For the text-containing cell, return its midpoint in (x, y) coordinate format. 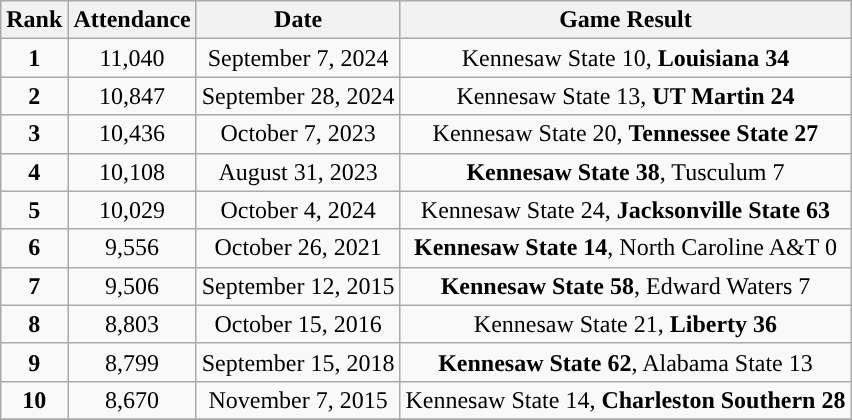
October 7, 2023 (298, 134)
10,029 (132, 210)
8,803 (132, 324)
Kennesaw State 20, Tennessee State 27 (626, 134)
11,040 (132, 58)
Kennesaw State 58, Edward Waters 7 (626, 286)
6 (34, 248)
Attendance (132, 20)
October 26, 2021 (298, 248)
Game Result (626, 20)
Kennesaw State 13, UT Martin 24 (626, 96)
October 4, 2024 (298, 210)
September 12, 2015 (298, 286)
September 28, 2024 (298, 96)
Date (298, 20)
October 15, 2016 (298, 324)
Kennesaw State 14, North Caroline A&T 0 (626, 248)
Rank (34, 20)
3 (34, 134)
Kennesaw State 21, Liberty 36 (626, 324)
Kennesaw State 24, Jacksonville State 63 (626, 210)
2 (34, 96)
4 (34, 172)
Kennesaw State 10, Louisiana 34 (626, 58)
9,556 (132, 248)
10,436 (132, 134)
5 (34, 210)
September 15, 2018 (298, 362)
8 (34, 324)
1 (34, 58)
August 31, 2023 (298, 172)
November 7, 2015 (298, 400)
9 (34, 362)
Kennesaw State 62, Alabama State 13 (626, 362)
10,108 (132, 172)
8,670 (132, 400)
9,506 (132, 286)
7 (34, 286)
8,799 (132, 362)
Kennesaw State 38, Tusculum 7 (626, 172)
September 7, 2024 (298, 58)
Kennesaw State 14, Charleston Southern 28 (626, 400)
10,847 (132, 96)
10 (34, 400)
